Return (X, Y) of the center of cell containing provided text 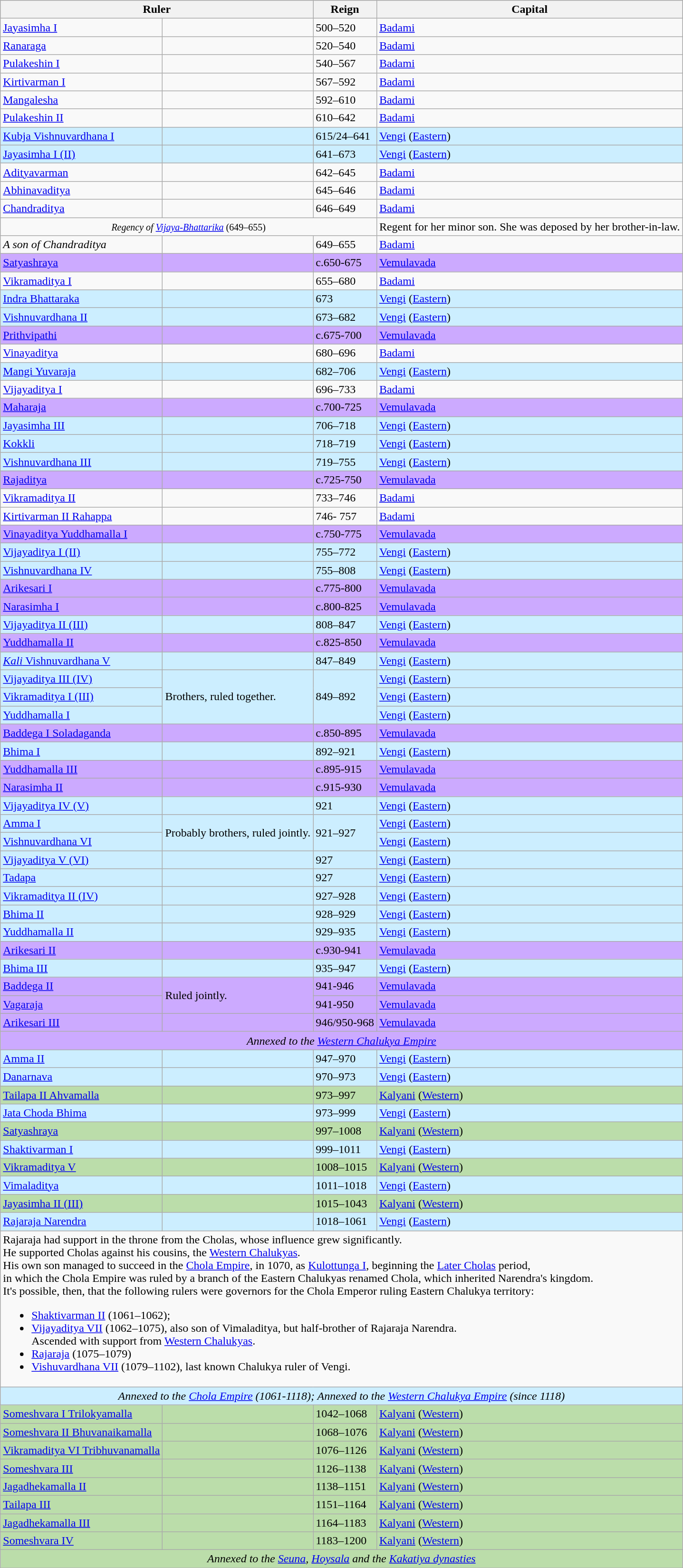
c.915-930 (345, 787)
928–929 (345, 914)
Ruled jointly. (238, 995)
c.650-675 (345, 263)
c.700-725 (345, 407)
849–892 (345, 697)
Danarnava (82, 1077)
Yuddhamalla I (82, 715)
999–1011 (345, 1149)
Rajaditya (82, 480)
680–696 (345, 353)
Vikramaditya VI Tribhuvanamalla (82, 1450)
Someshvara II Bhuvanaikamalla (82, 1432)
Bhima II (82, 914)
Vishnuvardhana IV (82, 570)
Jata Choda Bhima (82, 1113)
1068–1076 (345, 1432)
Vikramaditya I (III) (82, 697)
1042–1068 (345, 1414)
746- 757 (345, 516)
Amma I (82, 824)
935–947 (345, 968)
1126–1138 (345, 1468)
Vishnuvardhana II (82, 317)
Rajaraja Narendra (82, 1222)
Tadapa (82, 878)
Vijayaditya III (IV) (82, 679)
610–642 (345, 118)
921–927 (345, 833)
Kirtivarman I (82, 82)
Vinayaditya Yuddhamalla I (82, 534)
755–808 (345, 570)
Vijayaditya I (II) (82, 552)
946/950-968 (345, 1022)
Jagadhekamalla III (82, 1522)
Ranaraga (82, 46)
Tailapa III (82, 1504)
947–970 (345, 1058)
Reign (345, 10)
927–928 (345, 896)
Vikramaditya V (82, 1167)
Capital (529, 10)
615/24–641 (345, 136)
Bhima III (82, 968)
755–772 (345, 552)
c.930-941 (345, 950)
Baddega II (82, 986)
Pulakeshin I (82, 64)
847–849 (345, 661)
Vishnuvardhana VI (82, 842)
1164–1183 (345, 1522)
Vinayaditya (82, 353)
Arikesari III (82, 1022)
500–520 (345, 28)
921 (345, 806)
Chandraditya (82, 208)
567–592 (345, 82)
c.775-800 (345, 588)
Annexed to the Chola Empire (1061-1118); Annexed to the Western Chalukya Empire (since 1118) (341, 1396)
Annexed to the Western Chalukya Empire (341, 1040)
Pulakeshin II (82, 118)
Annexed to the Seuna, Hoysala and the Kakatiya dynasties (341, 1559)
Arikesari II (82, 950)
673–682 (345, 317)
Indra Bhattaraka (82, 299)
1018–1061 (345, 1222)
673 (345, 299)
Vijayaditya V (VI) (82, 860)
Abhinavaditya (82, 190)
Jayasimha II (III) (82, 1203)
Adityavarman (82, 172)
973–999 (345, 1113)
Tailapa II Ahvamalla (82, 1095)
c.825-850 (345, 643)
655–680 (345, 281)
c.895-915 (345, 769)
Jayasimha I (82, 28)
540–567 (345, 64)
641–673 (345, 154)
Vagaraja (82, 1004)
A son of Chandraditya (82, 245)
c.750-775 (345, 534)
Vikramaditya II (82, 498)
c.725-750 (345, 480)
706–718 (345, 425)
Regency of Vijaya-Bhattarika (649–655) (189, 227)
Arikesari I (82, 588)
Shaktivarman I (82, 1149)
941-950 (345, 1004)
649–655 (345, 245)
Narasimha I (82, 606)
1151–1164 (345, 1504)
Regent for her minor son. She was deposed by her brother-in-law. (529, 227)
Vikramaditya II (IV) (82, 896)
997–1008 (345, 1131)
Vishnuvardhana III (82, 462)
Mangalesha (82, 100)
Maharaja (82, 407)
Prithvipathi (82, 335)
Jagadhekamalla II (82, 1486)
682–706 (345, 371)
Vijayaditya IV (V) (82, 806)
592–610 (345, 100)
c.675-700 (345, 335)
645–646 (345, 190)
Kubja Vishnuvardhana I (82, 136)
520–540 (345, 46)
Someshvara IV (82, 1541)
1076–1126 (345, 1450)
808–847 (345, 625)
Vijayaditya II (III) (82, 625)
Yuddhamalla III (82, 769)
696–733 (345, 389)
718–719 (345, 443)
Vimaladitya (82, 1185)
719–755 (345, 462)
c.850-895 (345, 733)
1138–1151 (345, 1486)
Probably brothers, ruled jointly. (238, 833)
Vikramaditya I (82, 281)
Bhima I (82, 751)
Kali Vishnuvardhana V (82, 661)
970–973 (345, 1077)
642–645 (345, 172)
646–649 (345, 208)
Narasimha II (82, 787)
Jayasimha I (II) (82, 154)
Mangi Yuvaraja (82, 371)
973–997 (345, 1095)
Baddega I Soladaganda (82, 733)
Jayasimha III (82, 425)
Kokkli (82, 443)
Someshvara III (82, 1468)
1015–1043 (345, 1203)
Amma II (82, 1058)
733–746 (345, 498)
929–935 (345, 932)
Kirtivarman II Rahappa (82, 516)
892–921 (345, 751)
Vijayaditya I (82, 389)
1183–1200 (345, 1541)
1011–1018 (345, 1185)
1008–1015 (345, 1167)
Ruler (157, 10)
c.800-825 (345, 606)
Brothers, ruled together. (238, 697)
Someshvara I Trilokyamalla (82, 1414)
941-946 (345, 986)
